Return the [x, y] coordinate for the center point of the cell that contains the specified text.  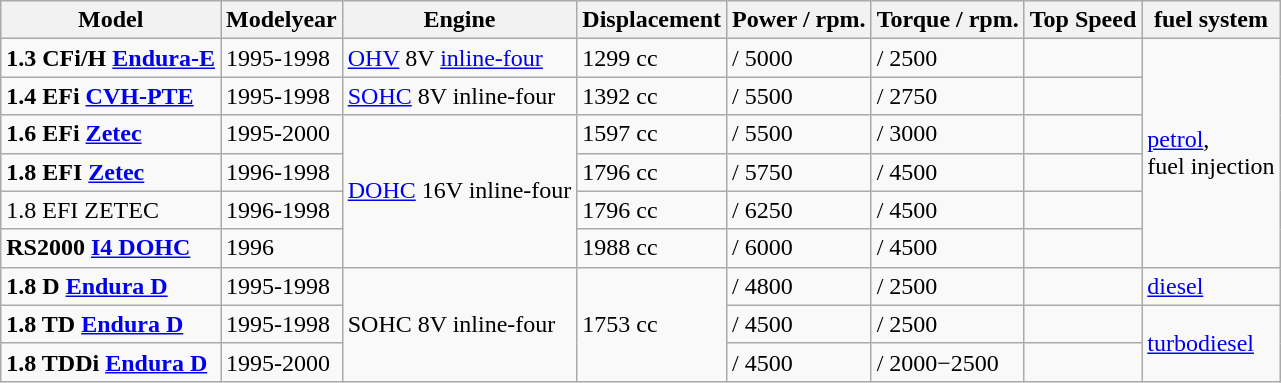
DOHC 16V inline-four [460, 191]
1.8 TDDi Endura D [111, 362]
Modelyear [282, 20]
/ 6000 [800, 248]
turbodiesel [1211, 343]
OHV 8V inline-four [460, 58]
1753 cc [652, 324]
Engine [460, 20]
Power / rpm. [800, 20]
RS2000 I4 DOHC [111, 248]
/ 3000 [948, 134]
1.8 EFI ZETEC [111, 210]
1392 cc [652, 96]
/ 4800 [800, 286]
1.8 TD Endura D [111, 324]
/ 5000 [800, 58]
diesel [1211, 286]
Torque / rpm. [948, 20]
1.8 D Endura D [111, 286]
1.4 EFi CVH-PTE [111, 96]
Top Speed [1083, 20]
1299 cc [652, 58]
1597 cc [652, 134]
/ 2000−2500 [948, 362]
1.6 EFi Zetec [111, 134]
/ 5750 [800, 172]
/ 2750 [948, 96]
petrol,fuel injection [1211, 153]
1.8 EFI Zetec [111, 172]
/ 6250 [800, 210]
1.3 CFi/H Endura-E [111, 58]
1996 [282, 248]
1988 cc [652, 248]
Displacement [652, 20]
Model [111, 20]
fuel system [1211, 20]
